Find where the given text appears and provide that cell's center as (X, Y) coordinate. 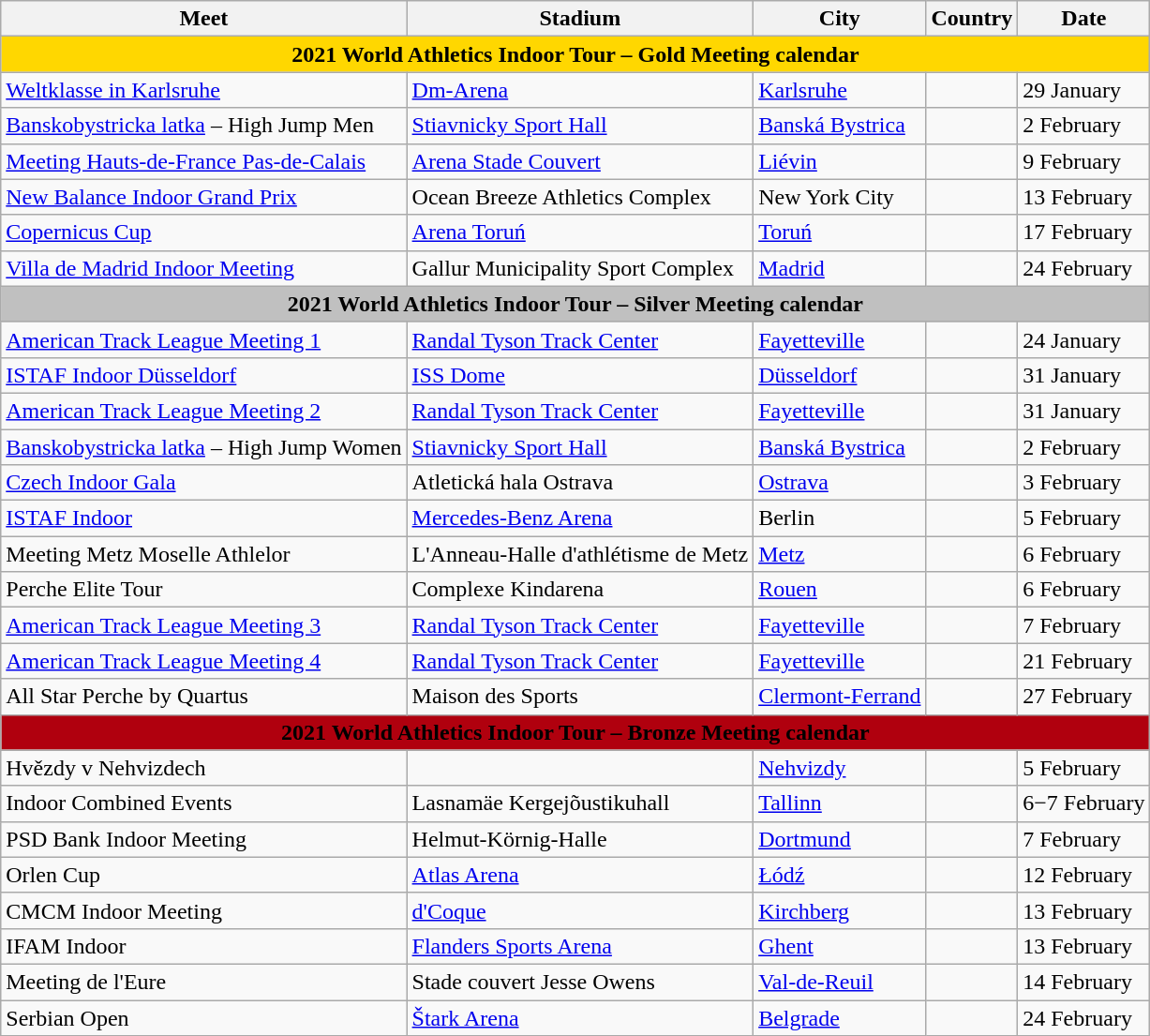
2021 World Athletics Indoor Tour – Bronze Meeting calendar (575, 732)
Weltklasse in Karlsruhe (204, 90)
Helmut-Körnig-Halle (580, 839)
Metz (840, 554)
3 February (1083, 483)
Kirchberg (840, 910)
Dortmund (840, 839)
2021 World Athletics Indoor Tour – Gold Meeting calendar (575, 54)
IFAM Indoor (204, 946)
Meeting de l'Eure (204, 982)
27 February (1083, 697)
Gallur Municipality Sport Complex (580, 268)
Serbian Open (204, 1017)
Dm-Arena (580, 90)
Perche Elite Tour (204, 590)
All Star Perche by Quartus (204, 697)
Stade couvert Jesse Owens (580, 982)
Lasnamäe Kergejõustikuhall (580, 803)
Ocean Breeze Athletics Complex (580, 197)
American Track League Meeting 3 (204, 625)
Atlas Arena (580, 875)
Atletická hala Ostrava (580, 483)
Düsseldorf (840, 375)
Štark Arena (580, 1017)
Meeting Hauts-de-France Pas-de-Calais (204, 161)
Arena Stade Couvert (580, 161)
Flanders Sports Arena (580, 946)
21 February (1083, 661)
Stadium (580, 19)
14 February (1083, 982)
Mercedes-Benz Arena (580, 518)
New Balance Indoor Grand Prix (204, 197)
Ghent (840, 946)
29 January (1083, 90)
American Track League Meeting 2 (204, 411)
Arena Toruń (580, 233)
ISTAF Indoor (204, 518)
2021 World Athletics Indoor Tour – Silver Meeting calendar (575, 304)
Indoor Combined Events (204, 803)
Belgrade (840, 1017)
Czech Indoor Gala (204, 483)
Meet (204, 19)
Orlen Cup (204, 875)
Liévin (840, 161)
d'Coque (580, 910)
New York City (840, 197)
ISTAF Indoor Düsseldorf (204, 375)
Karlsruhe (840, 90)
Complexe Kindarena (580, 590)
Date (1083, 19)
ISS Dome (580, 375)
12 February (1083, 875)
PSD Bank Indoor Meeting (204, 839)
American Track League Meeting 1 (204, 339)
Nehvizdy (840, 768)
Ostrava (840, 483)
Tallinn (840, 803)
Villa de Madrid Indoor Meeting (204, 268)
Berlin (840, 518)
Copernicus Cup (204, 233)
6−7 February (1083, 803)
Maison des Sports (580, 697)
Clermont-Ferrand (840, 697)
Rouen (840, 590)
Banskobystricka latka – High Jump Women (204, 447)
American Track League Meeting 4 (204, 661)
Meeting Metz Moselle Athlelor (204, 554)
24 January (1083, 339)
Łódź (840, 875)
Hvězdy v Nehvizdech (204, 768)
Country (972, 19)
9 February (1083, 161)
City (840, 19)
Madrid (840, 268)
Val-de-Reuil (840, 982)
17 February (1083, 233)
Banskobystricka latka – High Jump Men (204, 126)
CMCM Indoor Meeting (204, 910)
Toruń (840, 233)
L'Anneau-Halle d'athlétisme de Metz (580, 554)
